Find where the given text appears and provide that cell's center as [X, Y] coordinate. 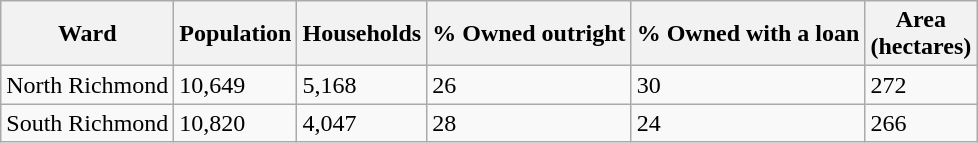
30 [748, 85]
266 [921, 123]
26 [529, 85]
% Owned outright [529, 34]
24 [748, 123]
4,047 [362, 123]
Area(hectares) [921, 34]
South Richmond [88, 123]
Population [236, 34]
5,168 [362, 85]
North Richmond [88, 85]
28 [529, 123]
272 [921, 85]
Households [362, 34]
% Owned with a loan [748, 34]
10,820 [236, 123]
Ward [88, 34]
10,649 [236, 85]
